Scan for the cell matching the given text and deliver its (X, Y) coordinate at center. 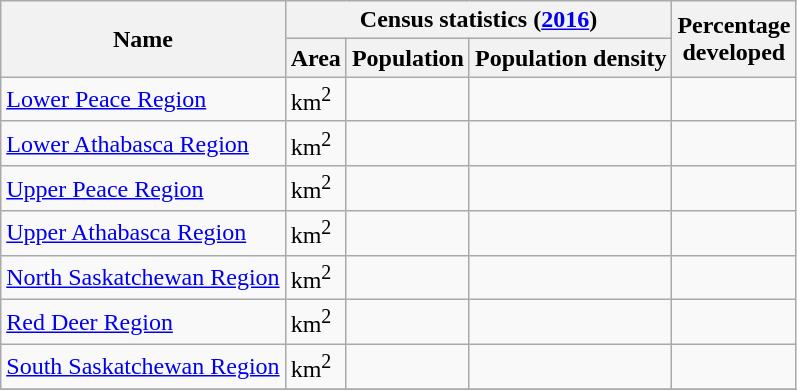
South Saskatchewan Region (143, 366)
Population (408, 58)
Lower Athabasca Region (143, 144)
Population density (570, 58)
North Saskatchewan Region (143, 278)
Lower Peace Region (143, 100)
Upper Peace Region (143, 188)
Area (316, 58)
Red Deer Region (143, 322)
Upper Athabasca Region (143, 234)
Census statistics (2016) (478, 20)
Percentagedeveloped (734, 39)
Name (143, 39)
